Detect which cell encompasses the target text, then output its (X, Y) center coordinate. 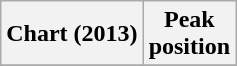
Chart (2013) (72, 34)
Peakposition (189, 34)
